Return the [X, Y] coordinate for the center point of the cell that contains the specified text.  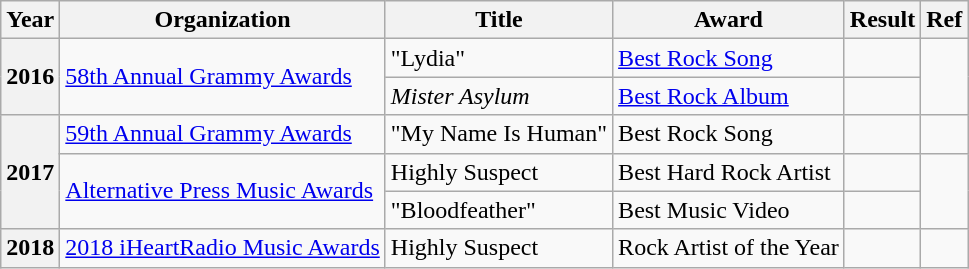
2018 iHeartRadio Music Awards [222, 248]
Best Hard Rock Artist [729, 172]
Rock Artist of the Year [729, 248]
"Lydia" [498, 58]
Award [729, 20]
2016 [30, 77]
2018 [30, 248]
Organization [222, 20]
Result [882, 20]
"My Name Is Human" [498, 134]
Ref [944, 20]
2017 [30, 172]
Best Rock Album [729, 96]
Year [30, 20]
Alternative Press Music Awards [222, 191]
59th Annual Grammy Awards [222, 134]
Best Music Video [729, 210]
"Bloodfeather" [498, 210]
58th Annual Grammy Awards [222, 77]
Mister Asylum [498, 96]
Title [498, 20]
